Capture the cell that displays the provided text and extract its [x, y] central coordinate. 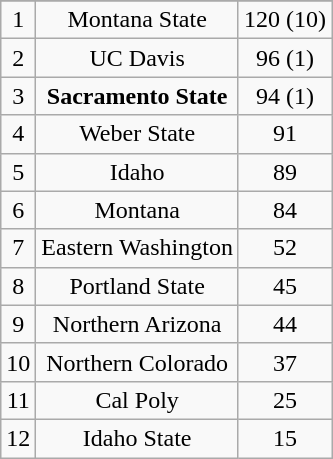
Eastern Washington [138, 248]
91 [284, 134]
4 [18, 134]
25 [284, 400]
5 [18, 172]
15 [284, 438]
37 [284, 362]
6 [18, 210]
Weber State [138, 134]
89 [284, 172]
3 [18, 96]
45 [284, 286]
Sacramento State [138, 96]
94 (1) [284, 96]
Idaho State [138, 438]
Montana [138, 210]
Northern Colorado [138, 362]
44 [284, 324]
1 [18, 20]
10 [18, 362]
Idaho [138, 172]
96 (1) [284, 58]
7 [18, 248]
52 [284, 248]
84 [284, 210]
12 [18, 438]
9 [18, 324]
UC Davis [138, 58]
Cal Poly [138, 400]
Portland State [138, 286]
120 (10) [284, 20]
8 [18, 286]
Northern Arizona [138, 324]
11 [18, 400]
Montana State [138, 20]
2 [18, 58]
